Determine the [X, Y] coordinate at the center of the cell enclosing the given text.  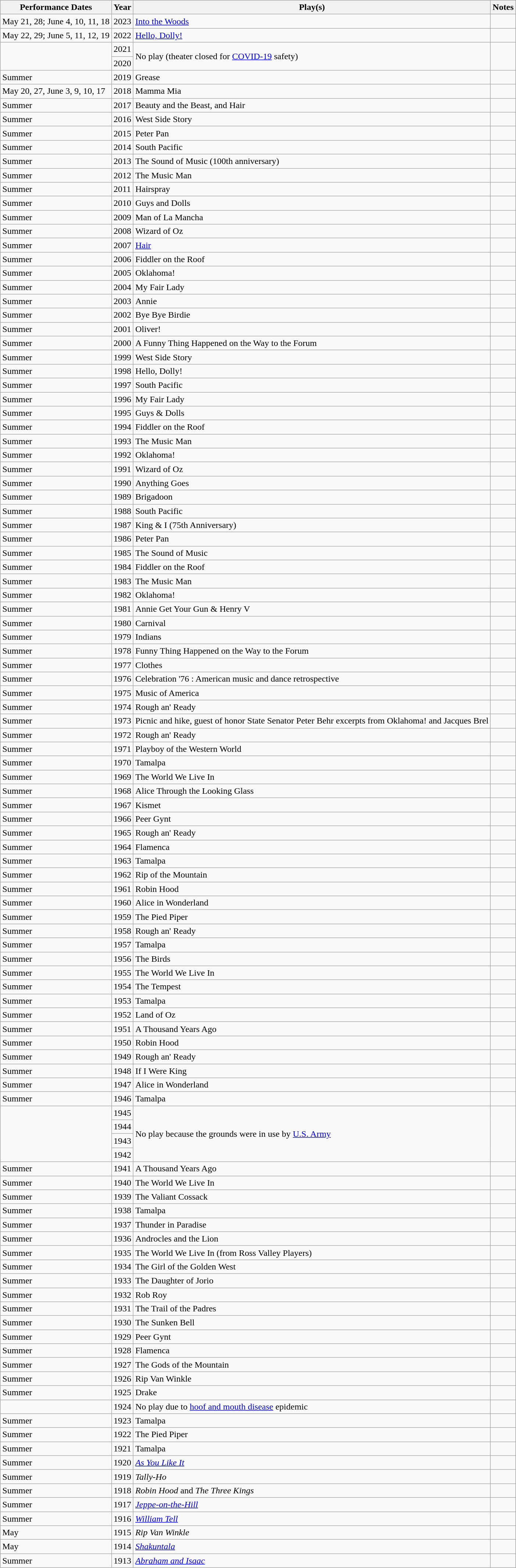
1945 [123, 1113]
Grease [312, 77]
1983 [123, 581]
Funny Thing Happened on the Way to the Forum [312, 651]
1921 [123, 1449]
The Sunken Bell [312, 1323]
1919 [123, 1476]
The Gods of the Mountain [312, 1365]
1961 [123, 889]
1985 [123, 553]
1922 [123, 1435]
2009 [123, 217]
Hair [312, 245]
Music of America [312, 693]
Rip of the Mountain [312, 875]
A Funny Thing Happened on the Way to the Forum [312, 343]
1933 [123, 1281]
1940 [123, 1183]
1916 [123, 1519]
William Tell [312, 1519]
1943 [123, 1141]
1990 [123, 483]
Man of La Mancha [312, 217]
Kismet [312, 805]
Thunder in Paradise [312, 1225]
Bye Bye Birdie [312, 315]
Hairspray [312, 189]
Playboy of the Western World [312, 749]
1942 [123, 1155]
Jeppe-on-the-Hill [312, 1504]
1915 [123, 1533]
Year [123, 7]
2022 [123, 35]
The Birds [312, 959]
Anything Goes [312, 483]
1946 [123, 1099]
1923 [123, 1421]
1969 [123, 777]
Notes [503, 7]
1989 [123, 497]
1925 [123, 1393]
May 21, 28; June 4, 10, 11, 18 [56, 21]
Tally-Ho [312, 1476]
Performance Dates [56, 7]
Brigadoon [312, 497]
1977 [123, 665]
1957 [123, 945]
No play due to hoof and mouth disease epidemic [312, 1407]
1962 [123, 875]
1968 [123, 791]
2004 [123, 287]
1918 [123, 1490]
2000 [123, 343]
Rob Roy [312, 1294]
1951 [123, 1029]
Abraham and Isaac [312, 1561]
2016 [123, 119]
Land of Oz [312, 1015]
Robin Hood and The Three Kings [312, 1490]
1992 [123, 455]
Guys and Dolls [312, 203]
1966 [123, 819]
1958 [123, 931]
2020 [123, 63]
1980 [123, 623]
1976 [123, 679]
Drake [312, 1393]
1938 [123, 1211]
1927 [123, 1365]
1979 [123, 637]
Celebration '76 : American music and dance retrospective [312, 679]
1997 [123, 385]
1965 [123, 833]
1929 [123, 1337]
1993 [123, 441]
1932 [123, 1294]
1954 [123, 987]
Annie Get Your Gun & Henry V [312, 609]
1920 [123, 1462]
May 22, 29; June 5, 11, 12, 19 [56, 35]
2005 [123, 273]
1924 [123, 1407]
2008 [123, 231]
1970 [123, 763]
1956 [123, 959]
1963 [123, 861]
1975 [123, 693]
1947 [123, 1085]
May 20, 27, June 3, 9, 10, 17 [56, 91]
The Tempest [312, 987]
1964 [123, 847]
Picnic and hike, guest of honor State Senator Peter Behr excerpts from Oklahoma! and Jacques Brel [312, 721]
Shakuntala [312, 1547]
1984 [123, 567]
1939 [123, 1197]
1974 [123, 707]
2021 [123, 49]
2017 [123, 105]
2006 [123, 259]
1913 [123, 1561]
1936 [123, 1239]
1926 [123, 1379]
1949 [123, 1057]
1928 [123, 1351]
Carnival [312, 623]
2001 [123, 329]
1931 [123, 1309]
1991 [123, 469]
The Daughter of Jorio [312, 1281]
1995 [123, 413]
1967 [123, 805]
1953 [123, 1001]
1994 [123, 427]
1935 [123, 1253]
1982 [123, 595]
1914 [123, 1547]
1998 [123, 371]
The Girl of the Golden West [312, 1267]
Alice Through the Looking Glass [312, 791]
1981 [123, 609]
2014 [123, 147]
Mamma Mia [312, 91]
2003 [123, 301]
If I Were King [312, 1071]
1999 [123, 357]
1917 [123, 1504]
The Trail of the Padres [312, 1309]
King & I (75th Anniversary) [312, 525]
Annie [312, 301]
The Sound of Music (100th anniversary) [312, 161]
1955 [123, 973]
2023 [123, 21]
The World We Live In (from Ross Valley Players) [312, 1253]
2011 [123, 189]
2002 [123, 315]
1948 [123, 1071]
1971 [123, 749]
1972 [123, 735]
1941 [123, 1169]
Clothes [312, 665]
1934 [123, 1267]
2012 [123, 175]
Androcles and the Lion [312, 1239]
No play because the grounds were in use by U.S. Army [312, 1134]
1937 [123, 1225]
The Valiant Cossack [312, 1197]
1973 [123, 721]
1988 [123, 511]
1960 [123, 903]
1986 [123, 539]
No play (theater closed for COVID-19 safety) [312, 56]
1978 [123, 651]
Into the Woods [312, 21]
As You Like It [312, 1462]
Guys & Dolls [312, 413]
2015 [123, 133]
2013 [123, 161]
2007 [123, 245]
Oliver! [312, 329]
Play(s) [312, 7]
1930 [123, 1323]
The Sound of Music [312, 553]
1996 [123, 399]
Indians [312, 637]
1987 [123, 525]
2010 [123, 203]
1944 [123, 1127]
2018 [123, 91]
1959 [123, 917]
1950 [123, 1043]
2019 [123, 77]
Beauty and the Beast, and Hair [312, 105]
1952 [123, 1015]
